Pinpoint the cell where the given text exists, returning its [x, y] midpoint coordinate. 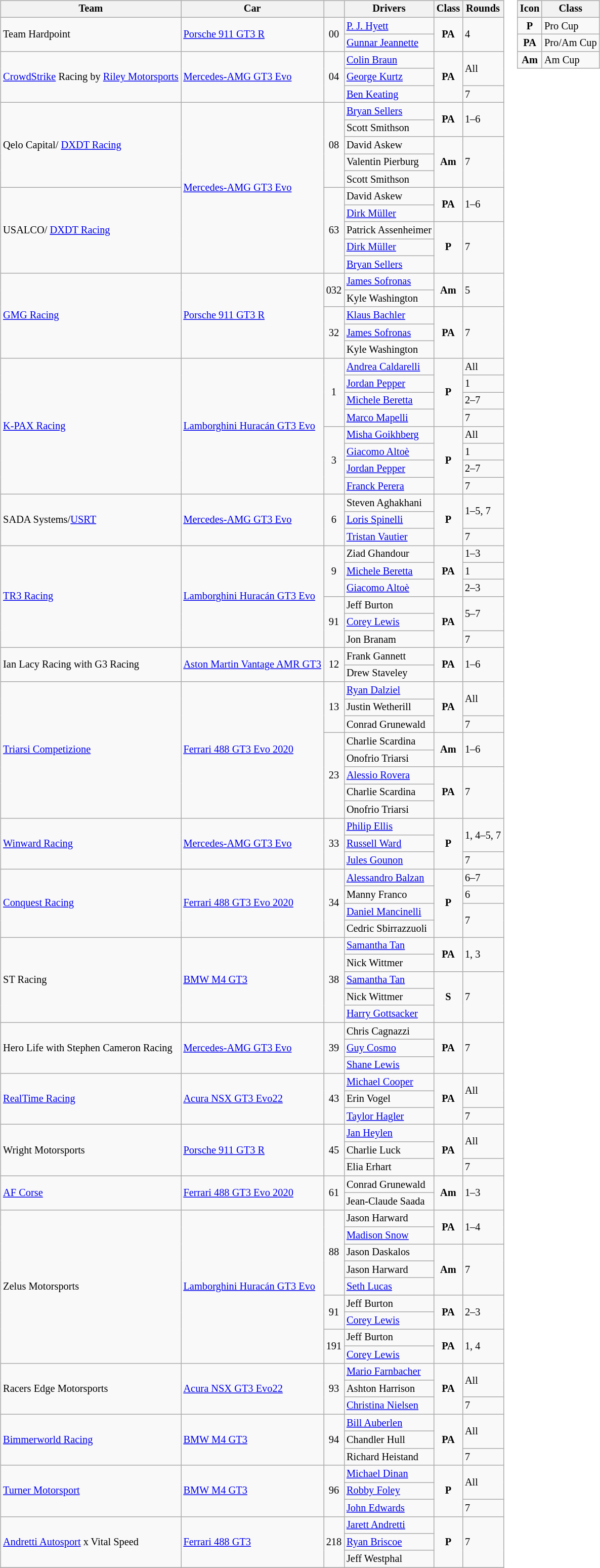
Andretti Autosport x Vital Speed [91, 1542]
Jan Heylen [389, 1133]
Chris Cagnazzi [389, 1031]
Valentin Pierburg [389, 162]
ST Racing [91, 980]
12 [334, 665]
Ziad Ghandour [389, 554]
Ryan Briscoe [389, 1542]
P. J. Hyett [389, 26]
96 [334, 1491]
Ashton Harrison [389, 1389]
Jules Gounon [389, 860]
Erin Vogel [389, 1099]
39 [334, 1048]
Guy Cosmo [389, 1048]
Cedric Sbirrazzuoli [389, 929]
Ian Lacy Racing with G3 Racing [91, 665]
Philip Ellis [389, 827]
Wright Motorsports [91, 1150]
GMG Racing [91, 315]
Daniel Mancinelli [389, 912]
Christina Nielsen [389, 1406]
Triarsi Competizione [91, 750]
1, 3 [483, 955]
Michael Cooper [389, 1082]
23 [334, 775]
George Kurtz [389, 77]
Harry Gottsacker [389, 1014]
K-PAX Racing [91, 426]
Ryan Dalziel [389, 690]
Mario Farnbacher [389, 1372]
John Edwards [389, 1508]
S [448, 997]
Pro/Am Cup [571, 43]
1, 4–5, 7 [483, 835]
Drew Staveley [389, 673]
Jean-Claude Saada [389, 1202]
Winward Racing [91, 843]
191 [334, 1346]
45 [334, 1150]
Jon Branam [389, 639]
1–4 [483, 1227]
Jeff Westphal [389, 1559]
Team Hardpoint [91, 34]
38 [334, 980]
RealTime Racing [91, 1099]
Conquest Racing [91, 903]
5 [483, 290]
Team [91, 9]
Loris Spinelli [389, 520]
Car [252, 9]
Ben Keating [389, 94]
Bill Auberlen [389, 1423]
CrowdStrike Racing by Riley Motorsports [91, 77]
Marco Mapelli [389, 418]
1–5, 7 [483, 511]
Franck Perera [389, 486]
4 [483, 34]
218 [334, 1542]
93 [334, 1389]
Drivers [389, 9]
USALCO/ DXDT Racing [91, 230]
1, 4 [483, 1346]
TR3 Racing [91, 597]
Bimmerworld Racing [91, 1439]
04 [334, 77]
Richard Heistand [389, 1457]
Icon [530, 9]
Elia Erhart [389, 1167]
9 [334, 571]
Ferrari 488 GT3 [252, 1542]
Hero Life with Stephen Cameron Racing [91, 1048]
Charlie Luck [389, 1150]
Jason Daskalos [389, 1253]
Patrick Assenheimer [389, 230]
Seth Lucas [389, 1287]
Andrea Caldarelli [389, 366]
Klaus Bachler [389, 315]
Tristan Vautier [389, 537]
88 [334, 1252]
Misha Goikhberg [389, 435]
032 [334, 290]
Robby Foley [389, 1491]
Gunnar Jeannette [389, 43]
Frank Gannett [389, 656]
Pro Cup [571, 26]
34 [334, 903]
Taylor Hagler [389, 1116]
Zelus Motorsports [91, 1287]
Colin Braun [389, 60]
61 [334, 1192]
Chandler Hull [389, 1440]
33 [334, 843]
Alessandro Balzan [389, 878]
32 [334, 332]
5–7 [483, 613]
43 [334, 1099]
94 [334, 1439]
Shane Lewis [389, 1065]
Rounds [483, 9]
Qelo Capital/ DXDT Racing [91, 145]
Manny Franco [389, 895]
Michael Dinan [389, 1474]
Turner Motorsport [91, 1491]
Racers Edge Motorsports [91, 1389]
Russell Ward [389, 844]
Aston Martin Vantage AMR GT3 [252, 665]
00 [334, 34]
Madison Snow [389, 1235]
Am Cup [571, 60]
Steven Aghakhani [389, 503]
Alessio Rovera [389, 775]
Jarett Andretti [389, 1525]
63 [334, 230]
6–7 [483, 878]
3 [334, 461]
AF Corse [91, 1192]
SADA Systems/USRT [91, 520]
13 [334, 708]
08 [334, 145]
Justin Wetherill [389, 708]
